Identify which cell holds the provided text, then report its [x, y] central coordinate. 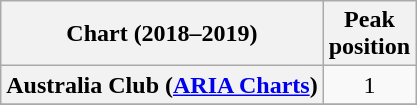
Peakposition [369, 34]
Australia Club (ARIA Charts) [162, 85]
1 [369, 85]
Chart (2018–2019) [162, 34]
